Return the (x, y) coordinate for the center point of the cell that contains the specified text.  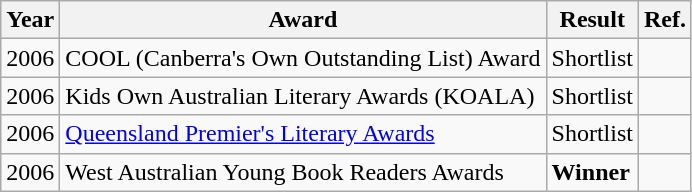
Result (592, 20)
Award (303, 20)
Kids Own Australian Literary Awards (KOALA) (303, 96)
Ref. (664, 20)
West Australian Young Book Readers Awards (303, 172)
Year (30, 20)
COOL (Canberra's Own Outstanding List) Award (303, 58)
Winner (592, 172)
Queensland Premier's Literary Awards (303, 134)
